From the cell containing the given text, extract its center point as [X, Y] coordinate. 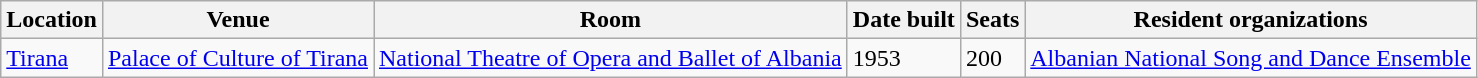
1953 [904, 58]
200 [992, 58]
Room [611, 20]
Albanian National Song and Dance Ensemble [1251, 58]
Date built [904, 20]
Palace of Culture of Tirana [238, 58]
Venue [238, 20]
Location [52, 20]
National Theatre of Opera and Ballet of Albania [611, 58]
Seats [992, 20]
Resident organizations [1251, 20]
Tirana [52, 58]
